Detect which cell encompasses the target text, then output its (X, Y) center coordinate. 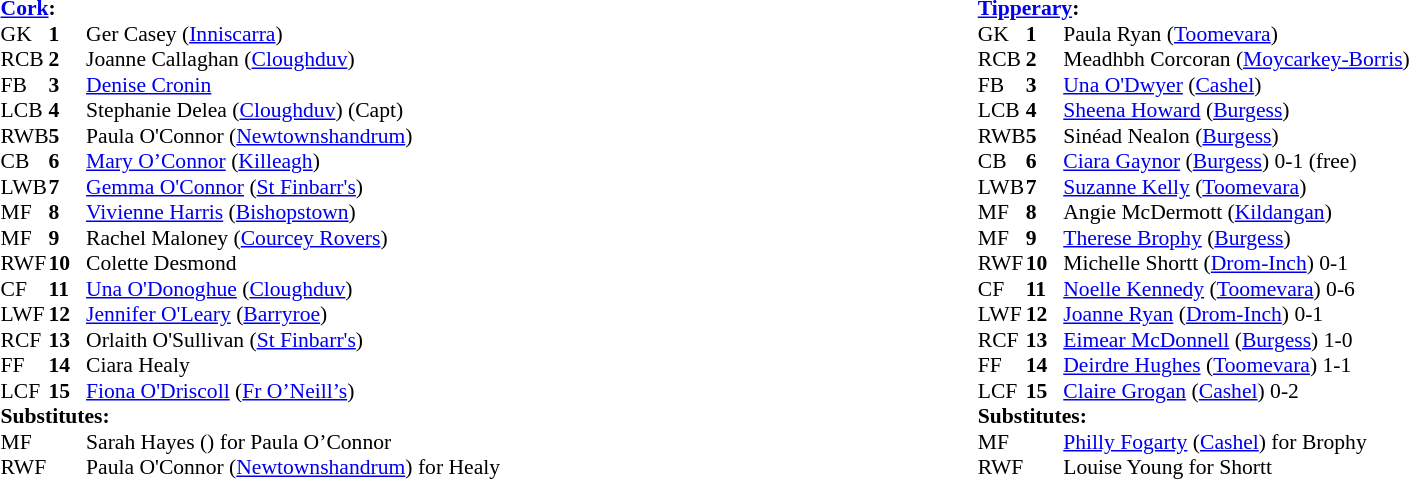
Una O'Donoghue (Cloughduv) (293, 289)
Eimear McDonnell (Burgess) 1-0 (1236, 340)
Angie McDermott (Kildangan) (1236, 213)
Noelle Kennedy (Toomevara) 0-6 (1236, 289)
Ciara Healy (293, 365)
Sarah Hayes () for Paula O’Connor (293, 442)
Vivienne Harris (Bishopstown) (293, 213)
Philly Fogarty (Cashel) for Brophy (1236, 442)
Joanne Ryan (Drom-Inch) 0-1 (1236, 315)
Paula Ryan (Toomevara) (1236, 34)
Rachel Maloney (Courcey Rovers) (293, 238)
Therese Brophy (Burgess) (1236, 238)
Gemma O'Connor (St Finbarr's) (293, 187)
Mary O’Connor (Killeagh) (293, 161)
Una O'Dwyer (Cashel) (1236, 85)
Orlaith O'Sullivan (St Finbarr's) (293, 340)
Substitutes: (250, 417)
Stephanie Delea (Cloughduv) (Capt) (293, 111)
Jennifer O'Leary (Barryroe) (293, 315)
Meadhbh Corcoran (Moycarkey-Borris) (1236, 59)
Denise Cronin (293, 85)
Joanne Callaghan (Cloughduv) (293, 59)
Claire Grogan (Cashel) 0-2 (1236, 391)
Ger Casey (Inniscarra) (293, 34)
Suzanne Kelly (Toomevara) (1236, 187)
Colette Desmond (293, 263)
Michelle Shortt (Drom-Inch) 0-1 (1236, 263)
Fiona O'Driscoll (Fr O’Neill’s) (293, 391)
Sheena Howard (Burgess) (1236, 111)
Sinéad Nealon (Burgess) (1236, 136)
Paula O'Connor (Newtownshandrum) (293, 136)
Ciara Gaynor (Burgess) 0-1 (free) (1236, 161)
Deirdre Hughes (Toomevara) 1-1 (1236, 365)
